Identify which cell holds the provided text, then report its [X, Y] central coordinate. 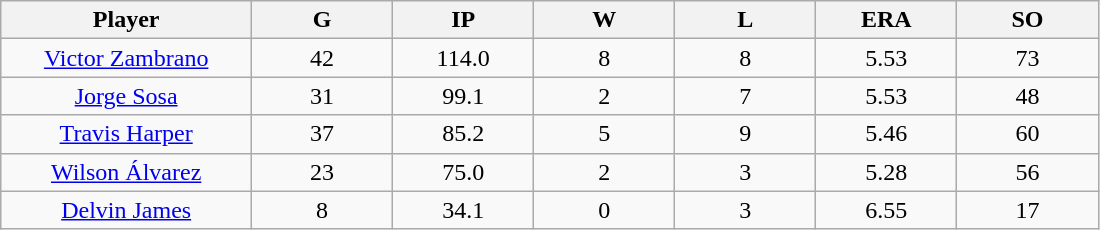
ERA [886, 20]
L [746, 20]
Wilson Álvarez [126, 172]
34.1 [464, 210]
37 [322, 134]
5.28 [886, 172]
73 [1028, 58]
99.1 [464, 96]
31 [322, 96]
5 [604, 134]
Delvin James [126, 210]
SO [1028, 20]
75.0 [464, 172]
Victor Zambrano [126, 58]
17 [1028, 210]
85.2 [464, 134]
G [322, 20]
Travis Harper [126, 134]
Jorge Sosa [126, 96]
48 [1028, 96]
0 [604, 210]
W [604, 20]
23 [322, 172]
5.46 [886, 134]
42 [322, 58]
Player [126, 20]
56 [1028, 172]
9 [746, 134]
IP [464, 20]
60 [1028, 134]
7 [746, 96]
6.55 [886, 210]
114.0 [464, 58]
